Determine the (x, y) coordinate at the center of the cell enclosing the given text.  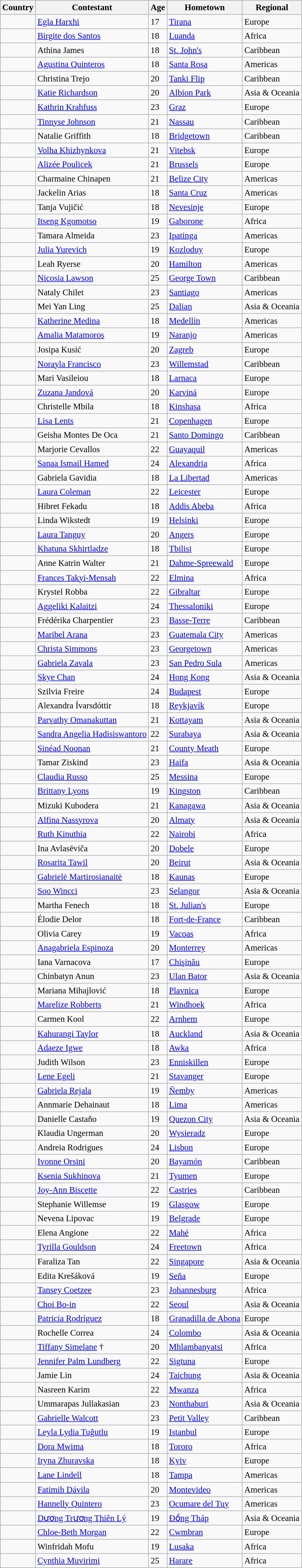
Santiago (204, 293)
Jackelin Arias (92, 193)
Ñemby (204, 1090)
Alizée Poulicek (92, 164)
Zagreb (204, 349)
Guayaquil (204, 449)
Cynthia Muvirimi (92, 1561)
Skye Chan (92, 677)
Nataly Chilet (92, 293)
Vitebsk (204, 150)
Norayla Francisco (92, 364)
Chloe-Beth Morgan (92, 1532)
Dalian (204, 307)
Alexandria (204, 464)
Tamar Ziskind (92, 763)
Mahé (204, 1233)
Iana Varnacova (92, 962)
La Libertad (204, 478)
Hometown (204, 8)
Birgite dos Santos (92, 36)
Addis Abeba (204, 506)
Annmarie Dehainaut (92, 1105)
Ummarapas Jullakasian (92, 1404)
Andreia Rodrigues (92, 1147)
Tinnyse Johnson (92, 122)
Kathrin Krahfuss (92, 107)
Ipatinga (204, 235)
Mari Vasileiou (92, 378)
Hong Kong (204, 677)
Mei Yan Ling (92, 307)
Gaborone (204, 221)
Martha Fenech (92, 905)
Quezon City (204, 1119)
Lisa Lents (92, 421)
Élodie Delor (92, 919)
Lisbon (204, 1147)
Monterrey (204, 948)
Auckland (204, 1034)
Awka (204, 1048)
Seňa (204, 1276)
Castries (204, 1190)
Hamilton (204, 264)
Surabaya (204, 734)
Zuzana Jandová (92, 392)
Mizuki Kubodera (92, 805)
Kinshasa (204, 407)
Parvathy Omanakuttan (92, 720)
Colombo (204, 1333)
Tampa (204, 1475)
Glasgow (204, 1205)
Helsinki (204, 520)
Gabriela Rejala (92, 1090)
Ulan Bator (204, 976)
Brussels (204, 164)
Kyiv (204, 1461)
Danielle Castaño (92, 1119)
Ruth Kinuthia (92, 834)
Sinéad Noonan (92, 749)
Georgetown (204, 649)
Istanbul (204, 1432)
Nassau (204, 122)
Frédérika Charpentier (92, 620)
Angers (204, 535)
Nevesinje (204, 207)
Leicester (204, 492)
Sanaa Ismail Hamed (92, 464)
Tyrilla Gouldson (92, 1247)
Joy-Ann Biscette (92, 1190)
Elena Angione (92, 1233)
Chinbatyn Anun (92, 976)
Soo Wincci (92, 891)
Lusaka (204, 1546)
Tamara Almeida (92, 235)
Tbilisi (204, 549)
Naranjo (204, 335)
Ksenia Sukhinova (92, 1176)
Ocumare del Tuy (204, 1504)
Lane Lindell (92, 1475)
Dahme-Spreewald (204, 563)
Choi Bo-in (92, 1304)
Johannesburg (204, 1290)
George Town (204, 278)
Alexandra Ívarsdóttir (92, 706)
Rochelle Correa (92, 1333)
Tanki Flip (204, 79)
Nicosia Lawson (92, 278)
Patricia Rodríguez (92, 1319)
Luanda (204, 36)
Cwmbran (204, 1532)
Frances Takyi-Mensah (92, 578)
San Pedro Sula (204, 663)
Christa Simmons (92, 649)
Ivonne Orsini (92, 1162)
Chişinău (204, 962)
Almaty (204, 820)
Seoul (204, 1304)
Sandra Angelia Hadisiswantoro (92, 734)
Gabriela Zavala (92, 663)
Alfina Nassyrova (92, 820)
Agustina Quinteros (92, 64)
Guatemala City (204, 634)
Santo Domingo (204, 435)
Petit Valley (204, 1418)
Nasreen Karim (92, 1390)
Dobele (204, 848)
Gabrielle Walcott (92, 1418)
Christina Trejo (92, 79)
Rosarita Tawil (92, 863)
Freetown (204, 1247)
Khatuna Skhirtladze (92, 549)
Wysieradz (204, 1133)
Athina James (92, 50)
Vacoas (204, 934)
Adaeze Igwe (92, 1048)
Belize City (204, 179)
Faraliza Tan (92, 1261)
Hibret Fekadu (92, 506)
Leah Ryerse (92, 264)
Beirut (204, 863)
Mhlambanyatsi (204, 1347)
Brittany Lyons (92, 791)
St. Julian's (204, 905)
Hannelly Quintero (92, 1504)
Laura Coleman (92, 492)
Selangor (204, 891)
Tororo (204, 1447)
Reykjavík (204, 706)
Olivia Carey (92, 934)
Ina Avlasēviča (92, 848)
Dương Trương Thiên Lý (92, 1518)
Granadilla de Abona (204, 1319)
Carmen Kool (92, 1019)
Krystel Robba (92, 592)
Harare (204, 1561)
Willemstad (204, 364)
Anne Katrin Walter (92, 563)
Nairobi (204, 834)
Jennifer Palm Lundberg (92, 1361)
Mwanza (204, 1390)
Josipa Kusić (92, 349)
Karviná (204, 392)
Marjorie Cevallos (92, 449)
Itseng Kgomotso (92, 221)
Tanja Vujičić (92, 207)
Belgrade (204, 1219)
Country (18, 8)
Natalie Griffith (92, 136)
Larnaca (204, 378)
Montevideo (204, 1490)
Fort-de-France (204, 919)
Amalia Matamoros (92, 335)
Nevena Lipovac (92, 1219)
Bridgetown (204, 136)
Đồng Tháp (204, 1518)
Enniskillen (204, 1062)
Gibraltar (204, 592)
Tirana (204, 22)
Elmina (204, 578)
Windhoek (204, 1005)
Tansey Coetzee (92, 1290)
Judith Wilson (92, 1062)
Katherine Medina (92, 321)
Albion Park (204, 93)
Kingston (204, 791)
Bayamón (204, 1162)
Volha Khizhynkova (92, 150)
Kozloduy (204, 250)
Christelle Mbila (92, 407)
Medellín (204, 321)
Contestant (92, 8)
Tiffany Simelane † (92, 1347)
Regional (272, 8)
Kanagawa (204, 805)
Stavanger (204, 1076)
Anagabriela Espinoza (92, 948)
Geisha Montes De Oca (92, 435)
Fatimih Dávila (92, 1490)
Jamie Lin (92, 1375)
Plavnica (204, 991)
Arnhem (204, 1019)
Edita Krešáková (92, 1276)
Stephanie Willemse (92, 1205)
Dora Mwima (92, 1447)
County Meath (204, 749)
Basse-Terre (204, 620)
Sigtuna (204, 1361)
Leyla Lydia Tuğutlu (92, 1432)
Klaudia Ungerman (92, 1133)
Gabriela Gavidia (92, 478)
Messina (204, 777)
Lene Egeli (92, 1076)
Katie Richardson (92, 93)
Nonthaburi (204, 1404)
Maribel Arana (92, 634)
Mariana Mihajlović (92, 991)
Julia Yurevich (92, 250)
Singapore (204, 1261)
Iryna Zhuravska (92, 1461)
Taichung (204, 1375)
Budapest (204, 691)
Kahurangi Taylor (92, 1034)
Marelize Robberts (92, 1005)
Kaunas (204, 877)
Graz (204, 107)
St. John's (204, 50)
Egla Harxhi (92, 22)
Copenhagen (204, 421)
Age (158, 8)
Haifa (204, 763)
Winfridah Mofu (92, 1546)
Aggeliki Kalaitzi (92, 606)
Kottayam (204, 720)
Santa Rosa (204, 64)
Gabrielė Martirosianaitė (92, 877)
Thessaloniki (204, 606)
Lima (204, 1105)
Tyumen (204, 1176)
Charmaine Chinapen (92, 179)
Szilvia Freire (92, 691)
Santa Cruz (204, 193)
Claudia Russo (92, 777)
Laura Tanguy (92, 535)
Linda Wikstedt (92, 520)
